For the text-containing cell, return its midpoint in (x, y) coordinate format. 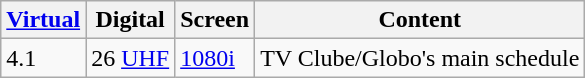
1080i (215, 58)
Virtual (44, 20)
TV Clube/Globo's main schedule (420, 58)
Digital (130, 20)
Screen (215, 20)
4.1 (44, 58)
Content (420, 20)
26 UHF (130, 58)
